Return (x, y) of the center of cell containing provided text 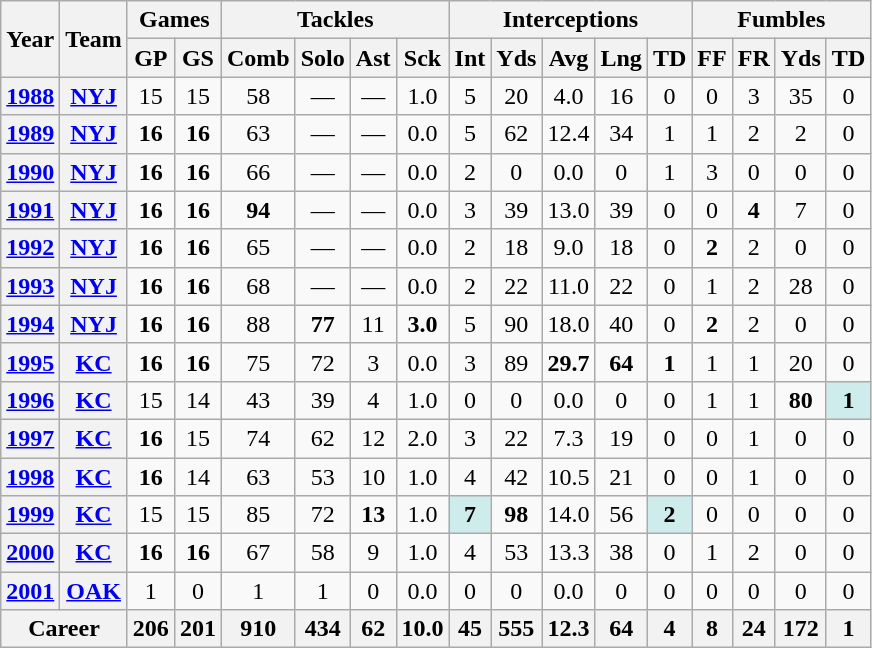
9 (373, 553)
14.0 (568, 515)
2000 (30, 553)
7.3 (568, 438)
4.0 (568, 96)
Lng (621, 58)
172 (800, 629)
206 (150, 629)
Sck (422, 58)
88 (258, 324)
GP (150, 58)
85 (258, 515)
1991 (30, 210)
90 (516, 324)
Comb (258, 58)
2001 (30, 591)
34 (621, 134)
OAK (94, 591)
28 (800, 286)
98 (516, 515)
FR (754, 58)
1995 (30, 362)
Tackles (335, 20)
1993 (30, 286)
12 (373, 438)
94 (258, 210)
35 (800, 96)
2.0 (422, 438)
10.5 (568, 477)
Ast (373, 58)
Fumbles (782, 20)
201 (198, 629)
9.0 (568, 248)
10.0 (422, 629)
Year (30, 39)
80 (800, 400)
65 (258, 248)
38 (621, 553)
68 (258, 286)
555 (516, 629)
1989 (30, 134)
10 (373, 477)
40 (621, 324)
Avg (568, 58)
29.7 (568, 362)
24 (754, 629)
75 (258, 362)
13.0 (568, 210)
Interceptions (570, 20)
42 (516, 477)
1990 (30, 172)
12.3 (568, 629)
13 (373, 515)
1997 (30, 438)
Solo (322, 58)
56 (621, 515)
74 (258, 438)
GS (198, 58)
43 (258, 400)
Team (94, 39)
1988 (30, 96)
19 (621, 438)
1992 (30, 248)
3.0 (422, 324)
Career (64, 629)
21 (621, 477)
1996 (30, 400)
1994 (30, 324)
910 (258, 629)
11.0 (568, 286)
12.4 (568, 134)
13.3 (568, 553)
89 (516, 362)
66 (258, 172)
67 (258, 553)
1999 (30, 515)
1998 (30, 477)
77 (322, 324)
434 (322, 629)
45 (470, 629)
8 (712, 629)
11 (373, 324)
18.0 (568, 324)
Int (470, 58)
FF (712, 58)
Games (174, 20)
